Determine the (x, y) coordinate at the center of the cell enclosing the given text.  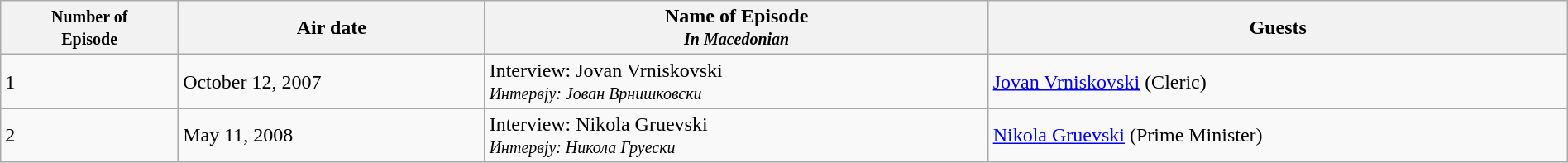
Air date (332, 28)
Name of Episode In Macedonian (736, 28)
October 12, 2007 (332, 81)
Guests (1278, 28)
1 (89, 81)
Number of Episode (89, 28)
2 (89, 136)
Interview: Jovan Vrniskovski Интервју: Јован Врнишковски (736, 81)
Nikola Gruevski (Prime Minister) (1278, 136)
Interview: Nikola Gruevski Интервју: Никола Груески (736, 136)
Jovan Vrniskovski (Cleric) (1278, 81)
May 11, 2008 (332, 136)
